Find where the given text appears and provide that cell's center as (X, Y) coordinate. 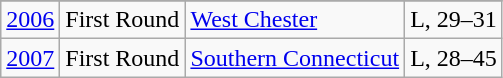
Southern Connecticut (295, 58)
2006 (30, 20)
2007 (30, 58)
L, 28–45 (454, 58)
West Chester (295, 20)
L, 29–31 (454, 20)
